Search for the cell housing the specified text and yield its [x, y] center coordinate. 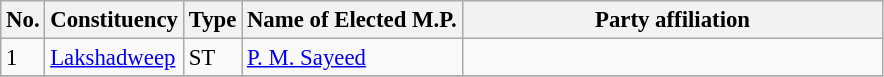
Type [212, 20]
P. M. Sayeed [352, 58]
Constituency [114, 20]
Name of Elected M.P. [352, 20]
No. [23, 20]
Party affiliation [672, 20]
ST [212, 58]
1 [23, 58]
Lakshadweep [114, 58]
